Capture the cell that displays the provided text and extract its [X, Y] central coordinate. 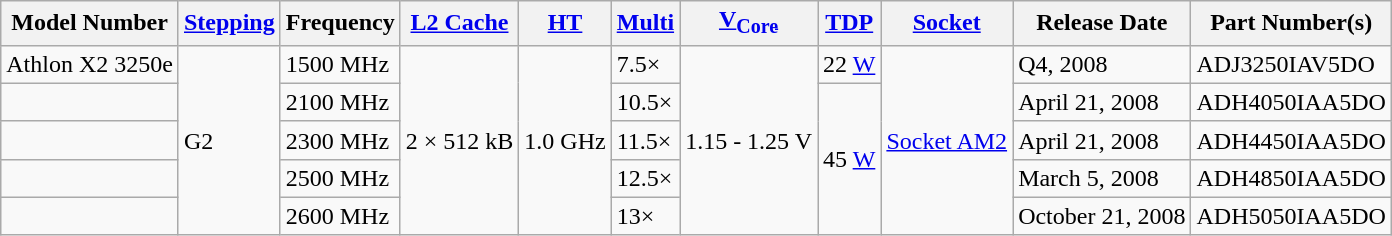
Stepping [229, 23]
Socket [947, 23]
45 W [850, 159]
G2 [229, 140]
Model Number [90, 23]
Part Number(s) [1291, 23]
1500 MHz [340, 64]
1.15 - 1.25 V [749, 140]
13× [645, 216]
ADJ3250IAV5DO [1291, 64]
HT [565, 23]
7.5× [645, 64]
22 W [850, 64]
Socket AM2 [947, 140]
Athlon X2 3250e [90, 64]
12.5× [645, 178]
2100 MHz [340, 102]
Q4, 2008 [1102, 64]
Multi [645, 23]
1.0 GHz [565, 140]
2500 MHz [340, 178]
2600 MHz [340, 216]
VCore [749, 23]
L2 Cache [460, 23]
TDP [850, 23]
10.5× [645, 102]
October 21, 2008 [1102, 216]
11.5× [645, 140]
2 × 512 kB [460, 140]
March 5, 2008 [1102, 178]
ADH4850IAA5DO [1291, 178]
ADH4050IAA5DO [1291, 102]
Release Date [1102, 23]
Frequency [340, 23]
ADH4450IAA5DO [1291, 140]
2300 MHz [340, 140]
ADH5050IAA5DO [1291, 216]
